Detect which cell encompasses the target text, then output its [x, y] center coordinate. 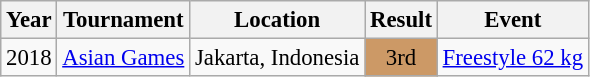
Asian Games [124, 58]
Jakarta, Indonesia [278, 58]
Location [278, 20]
2018 [29, 58]
Tournament [124, 20]
3rd [402, 58]
Freestyle 62 kg [512, 58]
Event [512, 20]
Result [402, 20]
Year [29, 20]
